Find where the given text appears and provide that cell's center as [x, y] coordinate. 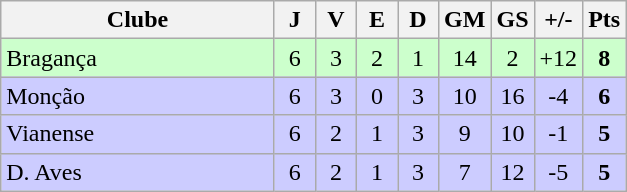
+12 [558, 58]
-1 [558, 134]
8 [604, 58]
D [418, 20]
7 [465, 172]
-4 [558, 96]
E [376, 20]
GS [512, 20]
Pts [604, 20]
Vianense [138, 134]
14 [465, 58]
Bragança [138, 58]
9 [465, 134]
+/- [558, 20]
GM [465, 20]
-5 [558, 172]
16 [512, 96]
Monção [138, 96]
J [294, 20]
Clube [138, 20]
D. Aves [138, 172]
0 [376, 96]
V [336, 20]
12 [512, 172]
